From the cell containing the given text, extract its center point as (x, y) coordinate. 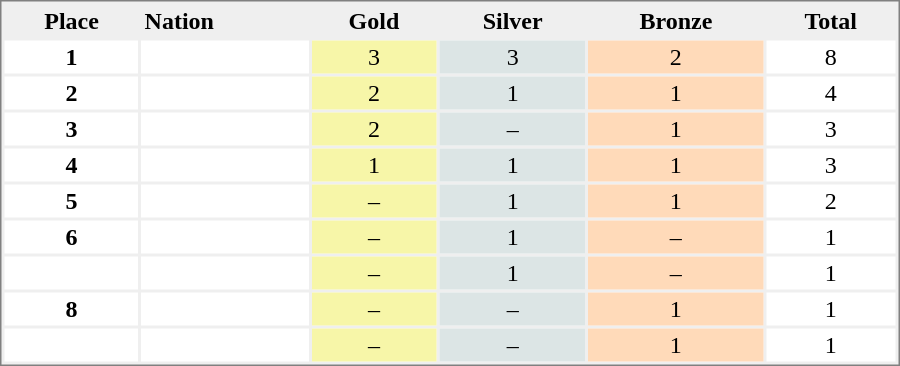
Silver (513, 20)
5 (71, 200)
Place (71, 20)
Gold (374, 20)
Bronze (676, 20)
Nation (226, 20)
6 (71, 236)
Total (830, 20)
